Search for the cell housing the specified text and yield its (X, Y) center coordinate. 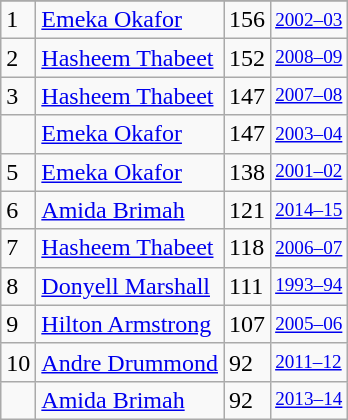
2013–14 (309, 400)
Donyell Marshall (130, 286)
1 (18, 20)
2011–12 (309, 362)
111 (248, 286)
2 (18, 58)
1993–94 (309, 286)
3 (18, 96)
2006–07 (309, 248)
2002–03 (309, 20)
2005–06 (309, 324)
2001–02 (309, 172)
9 (18, 324)
2014–15 (309, 210)
2003–04 (309, 134)
8 (18, 286)
6 (18, 210)
2008–09 (309, 58)
Hilton Armstrong (130, 324)
7 (18, 248)
5 (18, 172)
121 (248, 210)
138 (248, 172)
107 (248, 324)
Andre Drummond (130, 362)
2007–08 (309, 96)
118 (248, 248)
10 (18, 362)
152 (248, 58)
156 (248, 20)
